Return [x, y] of the center of cell containing provided text 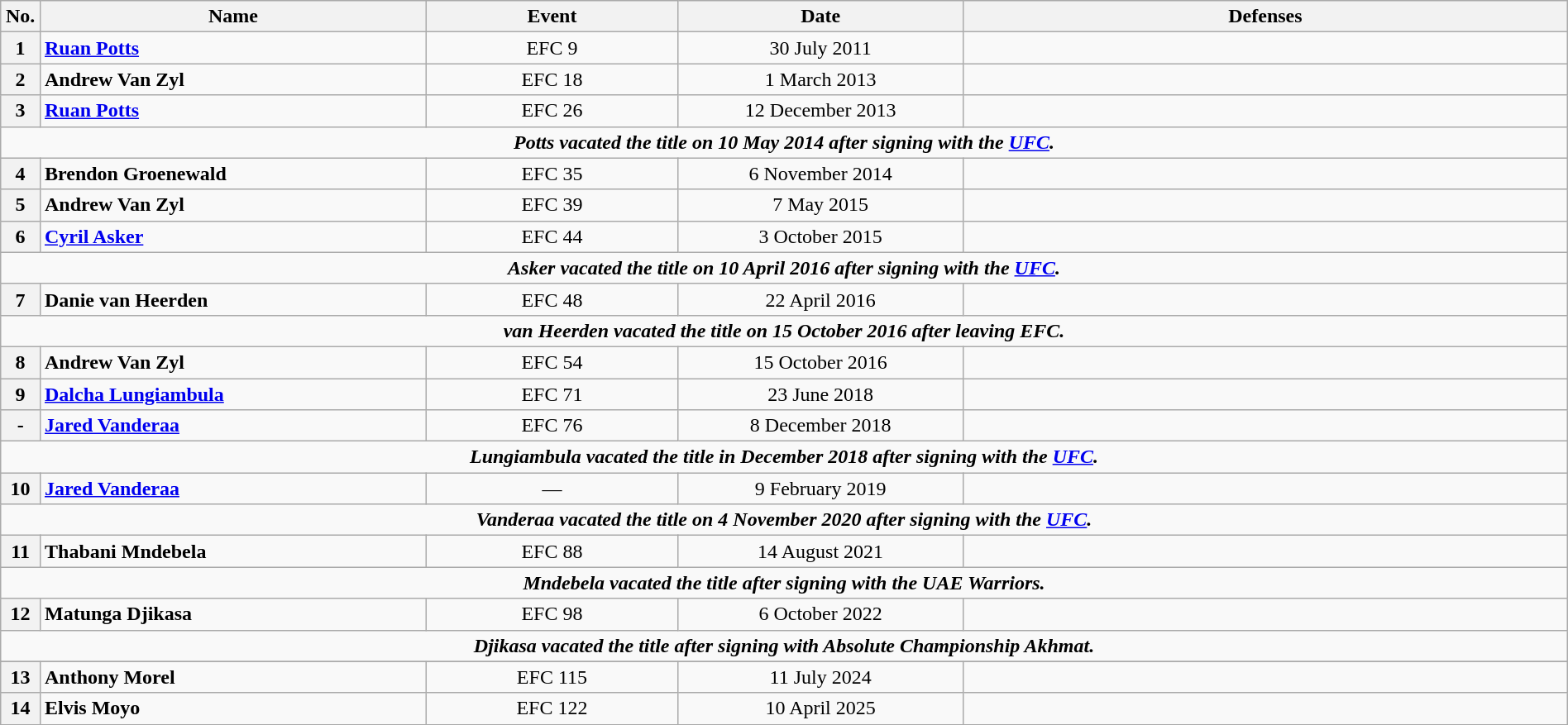
15 October 2016 [820, 362]
22 April 2016 [820, 299]
7 [21, 299]
EFC 18 [552, 79]
Defenses [1265, 17]
10 [21, 489]
Matunga Djikasa [233, 614]
Date [820, 17]
Event [552, 17]
Potts vacated the title on 10 May 2014 after signing with the UFC. [784, 142]
9 February 2019 [820, 489]
Danie van Heerden [233, 299]
8 [21, 362]
14 August 2021 [820, 551]
23 June 2018 [820, 394]
Asker vacated the title on 10 April 2016 after signing with the UFC. [784, 268]
6 November 2014 [820, 174]
EFC 76 [552, 426]
6 October 2022 [820, 614]
EFC 54 [552, 362]
Thabani Mndebela [233, 551]
Brendon Groenewald [233, 174]
Anthony Morel [233, 677]
9 [21, 394]
11 [21, 551]
Lungiambula vacated the title in December 2018 after signing with the UFC. [784, 457]
No. [21, 17]
Djikasa vacated the title after signing with Absolute Championship Akhmat. [784, 646]
1 [21, 48]
Vanderaa vacated the title on 4 November 2020 after signing with the UFC. [784, 520]
Elvis Moyo [233, 708]
Name [233, 17]
EFC 88 [552, 551]
7 May 2015 [820, 205]
12 December 2013 [820, 111]
EFC 122 [552, 708]
- [21, 426]
8 December 2018 [820, 426]
Dalcha Lungiambula [233, 394]
3 [21, 111]
EFC 98 [552, 614]
EFC 26 [552, 111]
van Heerden vacated the title on 15 October 2016 after leaving EFC. [784, 331]
Mndebela vacated the title after signing with the UAE Warriors. [784, 583]
3 October 2015 [820, 236]
EFC 71 [552, 394]
EFC 48 [552, 299]
EFC 115 [552, 677]
EFC 35 [552, 174]
EFC 39 [552, 205]
5 [21, 205]
— [552, 489]
4 [21, 174]
10 April 2025 [820, 708]
6 [21, 236]
EFC 9 [552, 48]
14 [21, 708]
Cyril Asker [233, 236]
2 [21, 79]
13 [21, 677]
30 July 2011 [820, 48]
12 [21, 614]
EFC 44 [552, 236]
1 March 2013 [820, 79]
11 July 2024 [820, 677]
